Capture the cell that displays the provided text and extract its [x, y] central coordinate. 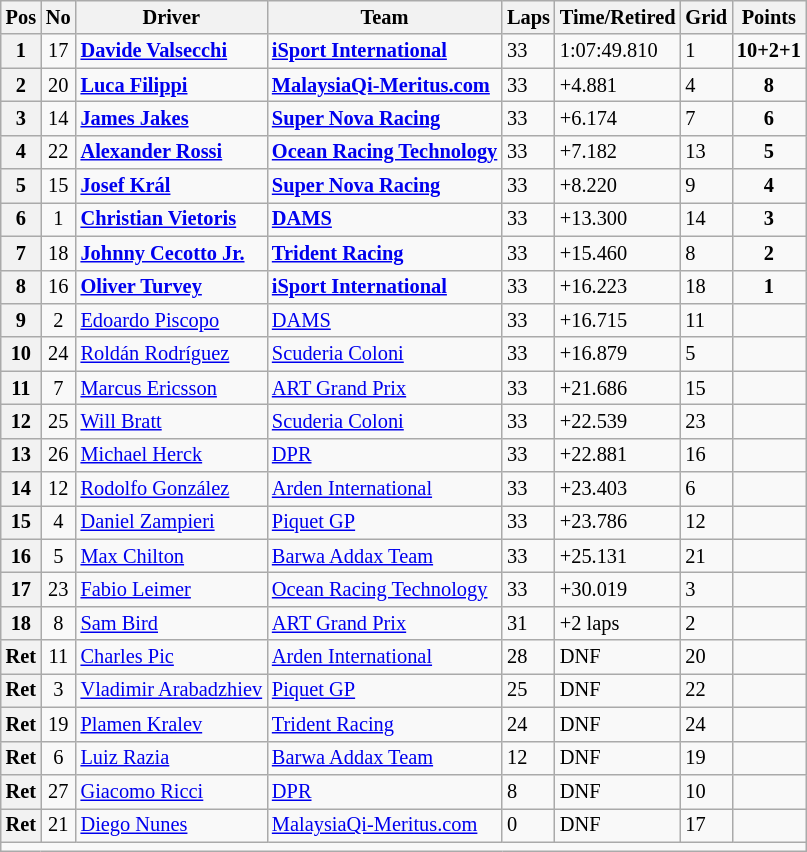
27 [58, 791]
Roldán Rodríguez [172, 354]
26 [58, 455]
+6.174 [618, 118]
+8.220 [618, 186]
+15.460 [618, 253]
Davide Valsecchi [172, 51]
Max Chilton [172, 556]
Josef Král [172, 186]
Christian Vietoris [172, 219]
Team [384, 17]
Plamen Kralev [172, 724]
Marcus Ericsson [172, 388]
Alexander Rossi [172, 152]
+30.019 [618, 589]
+4.881 [618, 85]
Edoardo Piscopo [172, 320]
Will Bratt [172, 421]
Grid [706, 17]
Johnny Cecotto Jr. [172, 253]
No [58, 17]
Rodolfo González [172, 489]
Diego Nunes [172, 825]
0 [528, 825]
10+2+1 [769, 51]
+7.182 [618, 152]
28 [528, 657]
Luca Filippi [172, 85]
+23.403 [618, 489]
Michael Herck [172, 455]
Fabio Leimer [172, 589]
Vladimir Arabadzhiev [172, 690]
James Jakes [172, 118]
Daniel Zampieri [172, 522]
+13.300 [618, 219]
Sam Bird [172, 623]
Giacomo Ricci [172, 791]
+16.715 [618, 320]
Charles Pic [172, 657]
Points [769, 17]
+22.881 [618, 455]
Time/Retired [618, 17]
+16.223 [618, 287]
Laps [528, 17]
+2 laps [618, 623]
Pos [21, 17]
Oliver Turvey [172, 287]
+25.131 [618, 556]
+22.539 [618, 421]
+16.879 [618, 354]
Driver [172, 17]
Luiz Razia [172, 758]
1:07:49.810 [618, 51]
+21.686 [618, 388]
31 [528, 623]
+23.786 [618, 522]
